Search for the cell housing the specified text and yield its [x, y] center coordinate. 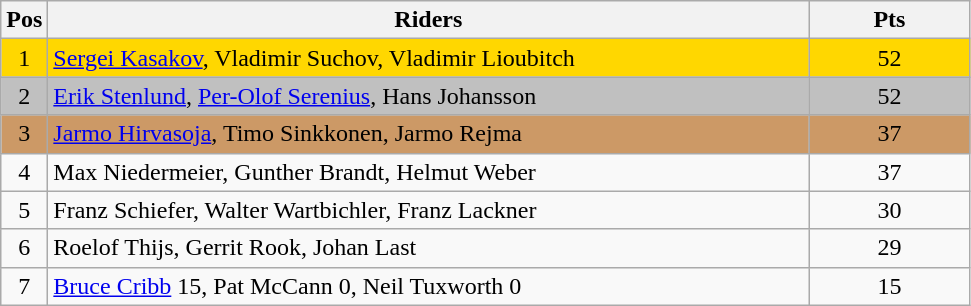
3 [24, 134]
Max Niedermeier, Gunther Brandt, Helmut Weber [428, 172]
5 [24, 210]
Sergei Kasakov, Vladimir Suchov, Vladimir Lioubitch [428, 58]
Erik Stenlund, Per-Olof Serenius, Hans Johansson [428, 96]
Jarmo Hirvasoja, Timo Sinkkonen, Jarmo Rejma [428, 134]
Franz Schiefer, Walter Wartbichler, Franz Lackner [428, 210]
1 [24, 58]
Roelof Thijs, Gerrit Rook, Johan Last [428, 248]
7 [24, 286]
29 [890, 248]
Riders [428, 20]
Bruce Cribb 15, Pat McCann 0, Neil Tuxworth 0 [428, 286]
Pos [24, 20]
4 [24, 172]
30 [890, 210]
2 [24, 96]
Pts [890, 20]
15 [890, 286]
6 [24, 248]
